Extract the (X, Y) coordinate from the center of the cell holding the provided text.  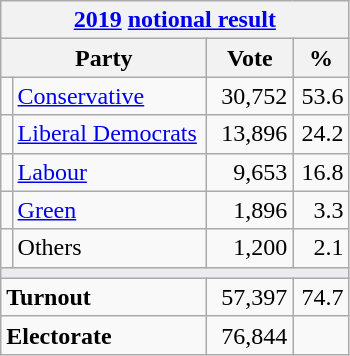
24.2 (321, 134)
53.6 (321, 96)
30,752 (250, 96)
57,397 (250, 297)
76,844 (250, 335)
74.7 (321, 297)
Electorate (104, 335)
Vote (250, 58)
16.8 (321, 172)
9,653 (250, 172)
3.3 (321, 210)
1,896 (250, 210)
13,896 (250, 134)
Turnout (104, 297)
2019 notional result (175, 20)
Green (110, 210)
1,200 (250, 248)
Party (104, 58)
Conservative (110, 96)
Others (110, 248)
2.1 (321, 248)
% (321, 58)
Labour (110, 172)
Liberal Democrats (110, 134)
